Return the [X, Y] coordinate for the center point of the cell that contains the specified text.  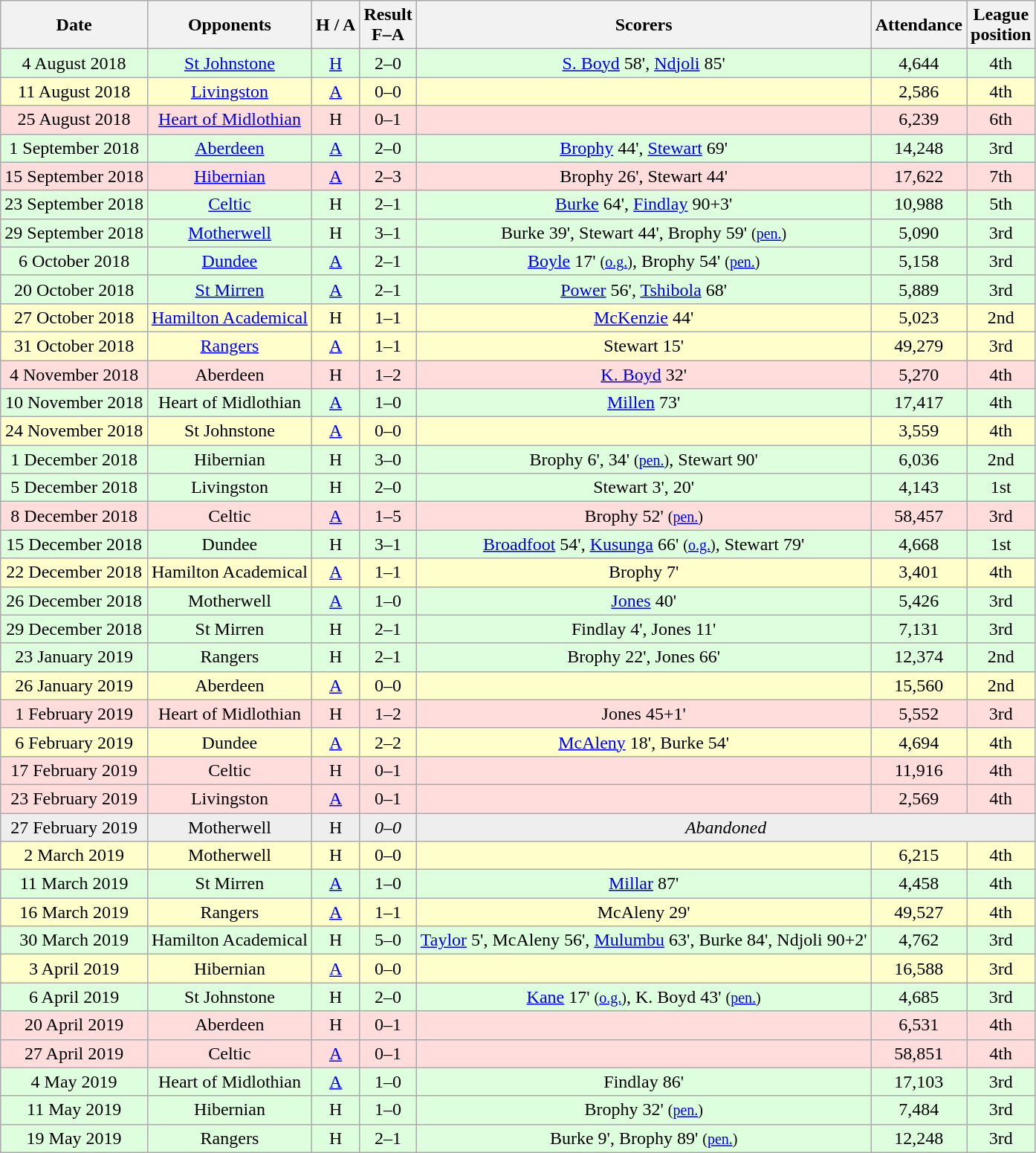
26 December 2018 [74, 601]
30 March 2019 [74, 940]
23 February 2019 [74, 798]
McAleny 18', Burke 54' [644, 742]
Stewart 3', 20' [644, 488]
H / A [335, 25]
Stewart 15' [644, 346]
16 March 2019 [74, 912]
Boyle 17' (o.g.), Brophy 54' (pen.) [644, 261]
58,457 [919, 516]
McKenzie 44' [644, 317]
20 April 2019 [74, 1025]
16,588 [919, 969]
2–2 [388, 742]
5,889 [919, 289]
22 December 2018 [74, 572]
11,916 [919, 770]
Date [74, 25]
Jones 45+1' [644, 714]
6th [1000, 120]
3,559 [919, 431]
49,527 [919, 912]
4 November 2018 [74, 374]
S. Boyd 58', Ndjoli 85' [644, 63]
Brophy 52' (pen.) [644, 516]
6,215 [919, 856]
12,374 [919, 657]
58,851 [919, 1053]
Brophy 32' (pen.) [644, 1110]
26 January 2019 [74, 685]
Leagueposition [1000, 25]
4,143 [919, 488]
Burke 39', Stewart 44', Brophy 59' (pen.) [644, 233]
6,239 [919, 120]
Brophy 7' [644, 572]
5,158 [919, 261]
24 November 2018 [74, 431]
5,090 [919, 233]
K. Boyd 32' [644, 374]
5,023 [919, 317]
15,560 [919, 685]
17 February 2019 [74, 770]
3–0 [388, 459]
2,569 [919, 798]
3 April 2019 [74, 969]
4,644 [919, 63]
11 March 2019 [74, 884]
7,131 [919, 629]
ResultF–A [388, 25]
Taylor 5', McAleny 56', Mulumbu 63', Burke 84', Ndjoli 90+2' [644, 940]
27 February 2019 [74, 827]
Attendance [919, 25]
11 August 2018 [74, 91]
6 April 2019 [74, 997]
27 April 2019 [74, 1053]
1–5 [388, 516]
2 March 2019 [74, 856]
6 October 2018 [74, 261]
6,531 [919, 1025]
5th [1000, 204]
7th [1000, 176]
Scorers [644, 25]
4,668 [919, 544]
1 September 2018 [74, 148]
Jones 40' [644, 601]
6,036 [919, 459]
4 May 2019 [74, 1082]
15 December 2018 [74, 544]
Abandoned [725, 827]
Millar 87' [644, 884]
4,694 [919, 742]
29 December 2018 [74, 629]
11 May 2019 [74, 1110]
25 August 2018 [74, 120]
6 February 2019 [74, 742]
49,279 [919, 346]
27 October 2018 [74, 317]
29 September 2018 [74, 233]
17,417 [919, 403]
4,762 [919, 940]
Broadfoot 54', Kusunga 66' (o.g.), Stewart 79' [644, 544]
5,552 [919, 714]
Kane 17' (o.g.), K. Boyd 43' (pen.) [644, 997]
Brophy 22', Jones 66' [644, 657]
20 October 2018 [74, 289]
19 May 2019 [74, 1138]
17,103 [919, 1082]
14,248 [919, 148]
23 September 2018 [74, 204]
5,270 [919, 374]
4,685 [919, 997]
Findlay 4', Jones 11' [644, 629]
3,401 [919, 572]
15 September 2018 [74, 176]
23 January 2019 [74, 657]
4 August 2018 [74, 63]
5 December 2018 [74, 488]
Burke 9', Brophy 89' (pen.) [644, 1138]
1 February 2019 [74, 714]
10 November 2018 [74, 403]
17,622 [919, 176]
Power 56', Tshibola 68' [644, 289]
5,426 [919, 601]
8 December 2018 [74, 516]
Brophy 26', Stewart 44' [644, 176]
Millen 73' [644, 403]
1 December 2018 [74, 459]
Brophy 44', Stewart 69' [644, 148]
Opponents [229, 25]
Brophy 6', 34' (pen.), Stewart 90' [644, 459]
Findlay 86' [644, 1082]
4,458 [919, 884]
7,484 [919, 1110]
2,586 [919, 91]
2–3 [388, 176]
12,248 [919, 1138]
5–0 [388, 940]
McAleny 29' [644, 912]
10,988 [919, 204]
Burke 64', Findlay 90+3' [644, 204]
31 October 2018 [74, 346]
